Determine the [x, y] coordinate at the center of the cell enclosing the given text.  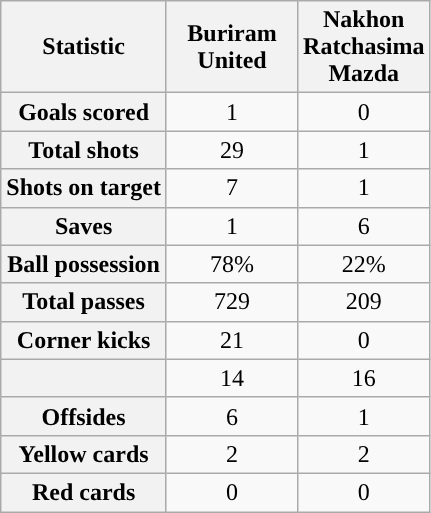
Shots on target [84, 188]
Nakhon Ratchasima Mazda [364, 47]
209 [364, 302]
29 [232, 150]
Saves [84, 226]
Corner kicks [84, 340]
Buriram United [232, 47]
21 [232, 340]
Goals scored [84, 112]
Total passes [84, 302]
22% [364, 264]
Total shots [84, 150]
Ball possession [84, 264]
16 [364, 378]
Statistic [84, 47]
Red cards [84, 492]
14 [232, 378]
7 [232, 188]
Offsides [84, 416]
729 [232, 302]
Yellow cards [84, 454]
78% [232, 264]
